For the text-containing cell, return its midpoint in [X, Y] coordinate format. 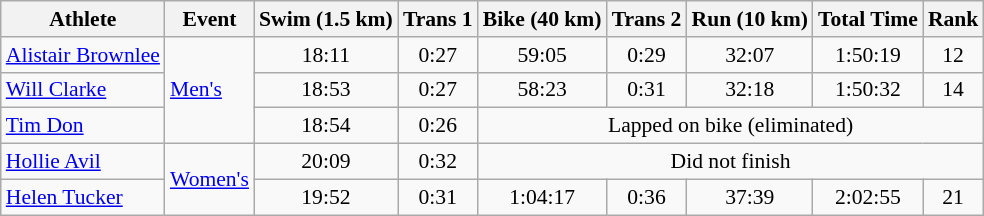
20:09 [326, 162]
18:54 [326, 126]
12 [954, 55]
0:32 [438, 162]
58:23 [542, 90]
1:50:19 [868, 55]
0:29 [647, 55]
37:39 [749, 197]
Run (10 km) [749, 19]
Did not finish [731, 162]
19:52 [326, 197]
Tim Don [83, 126]
1:50:32 [868, 90]
0:26 [438, 126]
Event [210, 19]
Trans 2 [647, 19]
1:04:17 [542, 197]
Alistair Brownlee [83, 55]
18:53 [326, 90]
Bike (40 km) [542, 19]
18:11 [326, 55]
Athlete [83, 19]
Hollie Avil [83, 162]
32:18 [749, 90]
0:36 [647, 197]
21 [954, 197]
Helen Tucker [83, 197]
Women's [210, 180]
Swim (1.5 km) [326, 19]
Men's [210, 90]
32:07 [749, 55]
2:02:55 [868, 197]
59:05 [542, 55]
Will Clarke [83, 90]
Trans 1 [438, 19]
Rank [954, 19]
Total Time [868, 19]
Lapped on bike (eliminated) [731, 126]
14 [954, 90]
